Provide the [X, Y] coordinate of the cell's center where the given text is located.  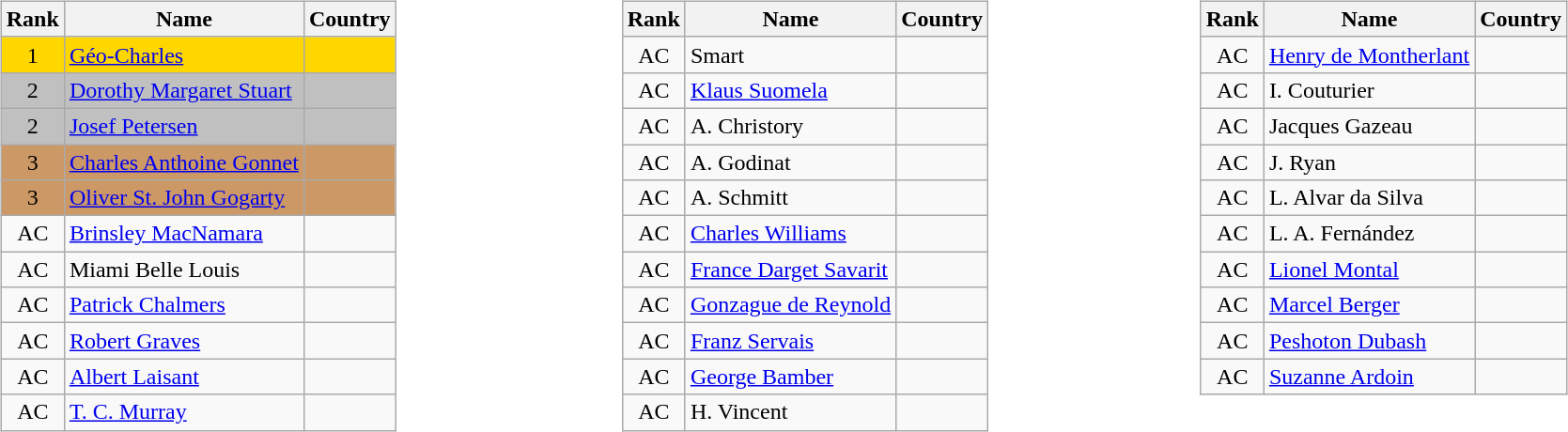
T. C. Murray [184, 412]
Oliver St. John Gogarty [184, 198]
A. Schmitt [790, 198]
J. Ryan [1369, 162]
Marcel Berger [1369, 305]
Miami Belle Louis [184, 270]
George Bamber [790, 377]
Albert Laisant [184, 377]
Brinsley MacNamara [184, 234]
A. Christory [790, 126]
L. A. Fernández [1369, 234]
Smart [790, 54]
France Darget Savarit [790, 270]
Peshoton Dubash [1369, 341]
1 [32, 54]
Charles Williams [790, 234]
Charles Anthoine Gonnet [184, 162]
Lionel Montal [1369, 270]
Robert Graves [184, 341]
A. Godinat [790, 162]
Dorothy Margaret Stuart [184, 90]
Klaus Suomela [790, 90]
Jacques Gazeau [1369, 126]
Franz Servais [790, 341]
Géo-Charles [184, 54]
Patrick Chalmers [184, 305]
H. Vincent [790, 412]
L. Alvar da Silva [1369, 198]
Henry de Montherlant [1369, 54]
I. Couturier [1369, 90]
Suzanne Ardoin [1369, 377]
Josef Petersen [184, 126]
Gonzague de Reynold [790, 305]
